Pinpoint the cell where the given text exists, returning its [x, y] midpoint coordinate. 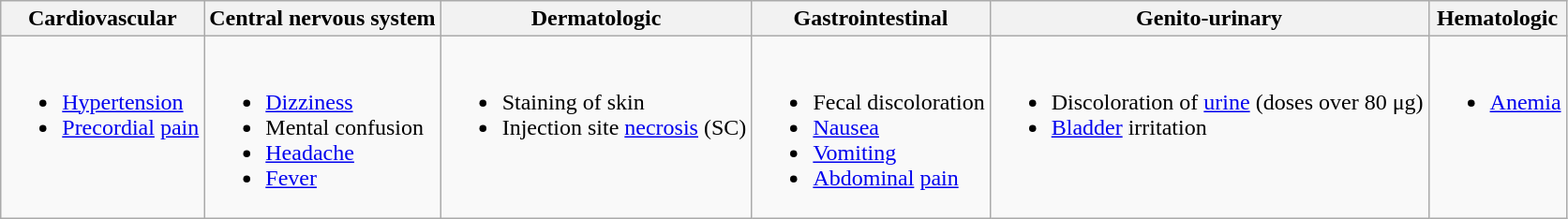
Genito-urinary [1209, 19]
Fecal discolorationNauseaVomitingAbdominal pain [871, 127]
Hematologic [1498, 19]
Dermatologic [596, 19]
Anemia [1498, 127]
Gastrointestinal [871, 19]
Discoloration of urine (doses over 80 μg)Bladder irritation [1209, 127]
Cardiovascular [103, 19]
Staining of skinInjection site necrosis (SC) [596, 127]
DizzinessMental confusionHeadacheFever [322, 127]
HypertensionPrecordial pain [103, 127]
Central nervous system [322, 19]
